For the text-containing cell, return its midpoint in (X, Y) coordinate format. 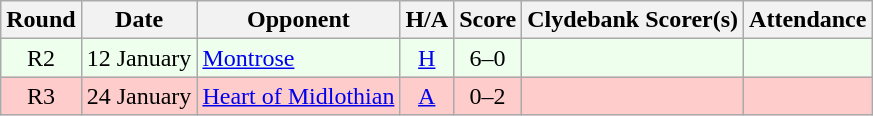
12 January (139, 58)
R3 (41, 96)
6–0 (488, 58)
Heart of Midlothian (298, 96)
Round (41, 20)
H (427, 58)
H/A (427, 20)
24 January (139, 96)
Date (139, 20)
Clydebank Scorer(s) (633, 20)
Opponent (298, 20)
A (427, 96)
Montrose (298, 58)
Attendance (808, 20)
0–2 (488, 96)
Score (488, 20)
R2 (41, 58)
